Search for the cell housing the specified text and yield its [X, Y] center coordinate. 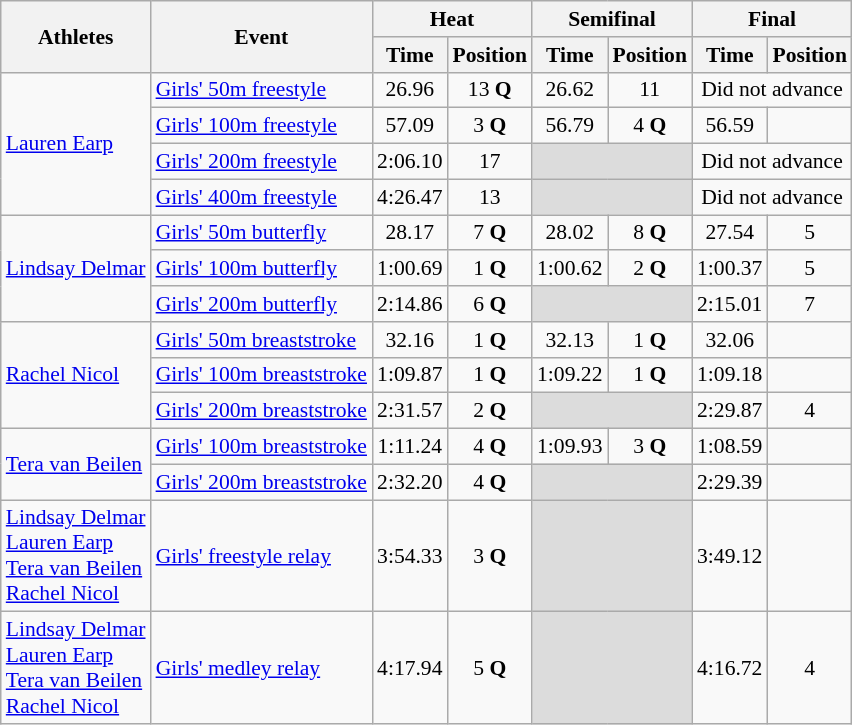
4:16.72 [730, 668]
Girls' 50m freestyle [262, 90]
3:49.12 [730, 556]
2:14.86 [410, 304]
2:31.57 [410, 411]
2:15.01 [730, 304]
7 [809, 304]
26.62 [570, 90]
Girls' 100m butterfly [262, 269]
28.17 [410, 233]
4:17.94 [410, 668]
Final [772, 19]
1:00.62 [570, 269]
Girls' 200m freestyle [262, 162]
2:06.10 [410, 162]
Semifinal [612, 19]
1:11.24 [410, 447]
Tera van Beilen [76, 464]
1:00.37 [730, 269]
8 Q [650, 233]
56.59 [730, 126]
5 Q [490, 668]
56.79 [570, 126]
32.16 [410, 340]
1:09.22 [570, 375]
1:09.93 [570, 447]
2:32.20 [410, 482]
Girls' 50m butterfly [262, 233]
Girls' 100m freestyle [262, 126]
Girls' 50m breaststroke [262, 340]
Heat [452, 19]
1:00.69 [410, 269]
6 Q [490, 304]
28.02 [570, 233]
Event [262, 36]
13 Q [490, 90]
57.09 [410, 126]
13 [490, 197]
1:08.59 [730, 447]
Rachel Nicol [76, 376]
1:09.18 [730, 375]
32.13 [570, 340]
11 [650, 90]
Girls' freestyle relay [262, 556]
17 [490, 162]
Lauren Earp [76, 143]
Girls' medley relay [262, 668]
4:26.47 [410, 197]
1:09.87 [410, 375]
32.06 [730, 340]
3:54.33 [410, 556]
27.54 [730, 233]
Girls' 200m butterfly [262, 304]
Lindsay Delmar [76, 268]
2:29.87 [730, 411]
7 Q [490, 233]
Athletes [76, 36]
26.96 [410, 90]
Girls' 400m freestyle [262, 197]
2:29.39 [730, 482]
